Search for the cell housing the specified text and yield its (X, Y) center coordinate. 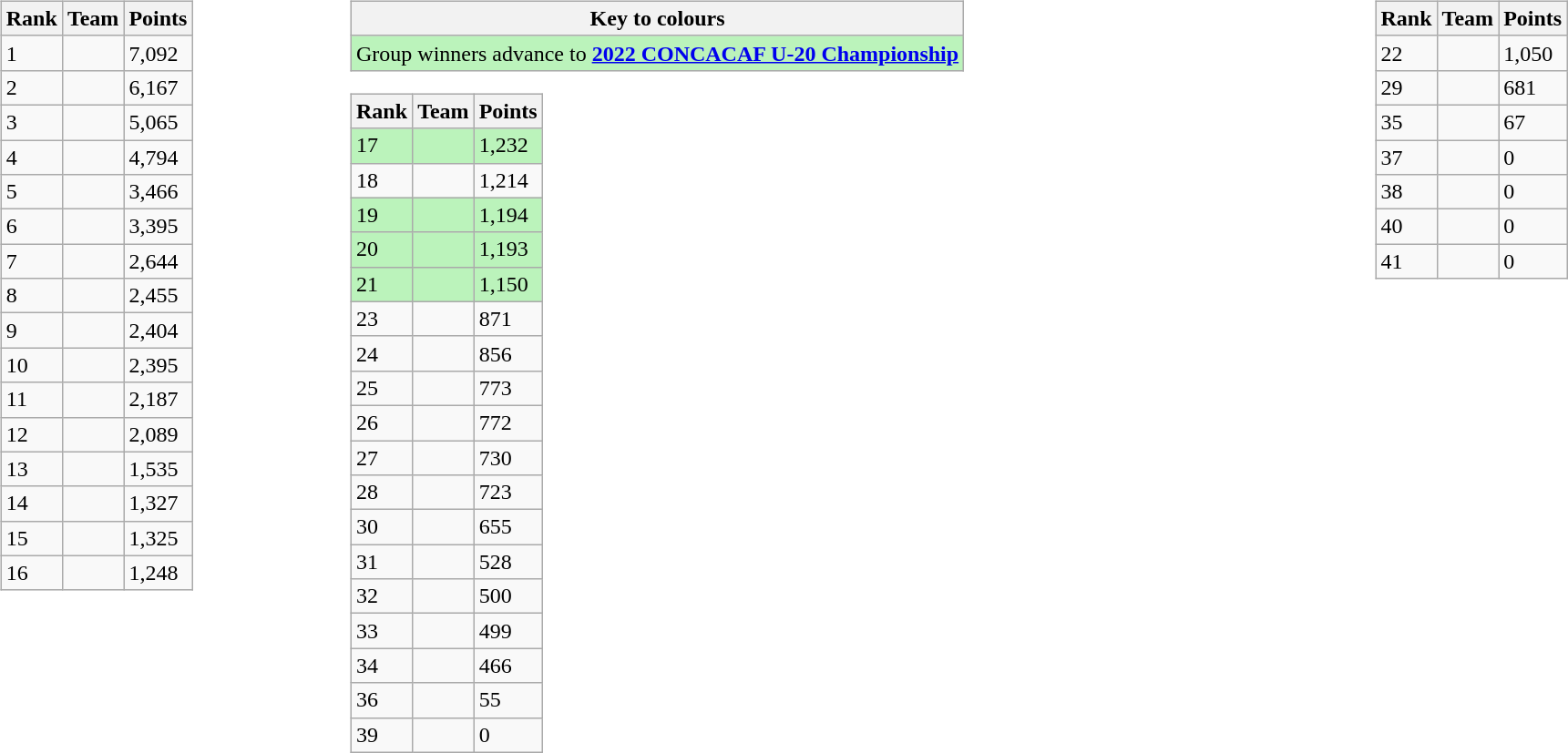
18 (383, 180)
36 (383, 700)
29 (1407, 87)
681 (1532, 87)
5,065 (159, 122)
2,644 (159, 261)
2,395 (159, 365)
26 (383, 422)
730 (508, 458)
12 (31, 434)
723 (508, 493)
2 (31, 87)
1,194 (508, 215)
2,404 (159, 331)
6,167 (159, 87)
38 (1407, 192)
11 (31, 400)
499 (508, 631)
3,466 (159, 192)
1,232 (508, 146)
1,327 (159, 504)
15 (31, 538)
3 (31, 122)
19 (383, 215)
466 (508, 666)
16 (31, 573)
27 (383, 458)
1 (31, 53)
67 (1532, 122)
2,455 (159, 296)
55 (508, 700)
1,150 (508, 284)
Key to colours (658, 18)
20 (383, 249)
500 (508, 596)
1,193 (508, 249)
31 (383, 562)
28 (383, 493)
871 (508, 319)
2,187 (159, 400)
41 (1407, 261)
1,325 (159, 538)
39 (383, 735)
Group winners advance to 2022 CONCACAF U-20 Championship (658, 53)
14 (31, 504)
34 (383, 666)
772 (508, 422)
856 (508, 353)
17 (383, 146)
30 (383, 527)
1,214 (508, 180)
7,092 (159, 53)
5 (31, 192)
10 (31, 365)
21 (383, 284)
2,089 (159, 434)
1,050 (1532, 53)
773 (508, 388)
9 (31, 331)
4,794 (159, 158)
40 (1407, 227)
1,248 (159, 573)
4 (31, 158)
23 (383, 319)
22 (1407, 53)
32 (383, 596)
1,535 (159, 469)
25 (383, 388)
24 (383, 353)
6 (31, 227)
33 (383, 631)
8 (31, 296)
655 (508, 527)
7 (31, 261)
13 (31, 469)
35 (1407, 122)
528 (508, 562)
3,395 (159, 227)
37 (1407, 158)
